Scan for the cell matching the given text and deliver its (x, y) coordinate at center. 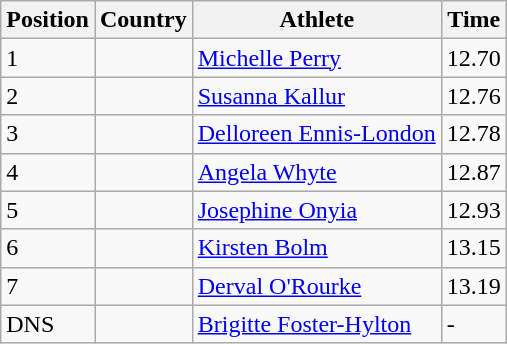
12.78 (474, 134)
4 (48, 172)
Kirsten Bolm (316, 248)
12.93 (474, 210)
5 (48, 210)
- (474, 324)
6 (48, 248)
12.76 (474, 96)
Country (143, 20)
Brigitte Foster-Hylton (316, 324)
3 (48, 134)
1 (48, 58)
Michelle Perry (316, 58)
Josephine Onyia (316, 210)
12.70 (474, 58)
Derval O'Rourke (316, 286)
13.15 (474, 248)
13.19 (474, 286)
Delloreen Ennis-London (316, 134)
Position (48, 20)
Athlete (316, 20)
Time (474, 20)
Susanna Kallur (316, 96)
DNS (48, 324)
Angela Whyte (316, 172)
12.87 (474, 172)
2 (48, 96)
7 (48, 286)
